Detect which cell encompasses the target text, then output its (X, Y) center coordinate. 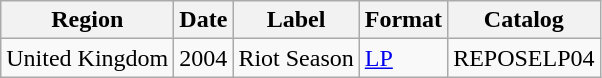
Catalog (524, 20)
Riot Season (296, 58)
LP (403, 58)
2004 (204, 58)
Label (296, 20)
Format (403, 20)
Date (204, 20)
United Kingdom (88, 58)
REPOSELP04 (524, 58)
Region (88, 20)
